Output the [X, Y] coordinate of the center of the cell containing the given text.  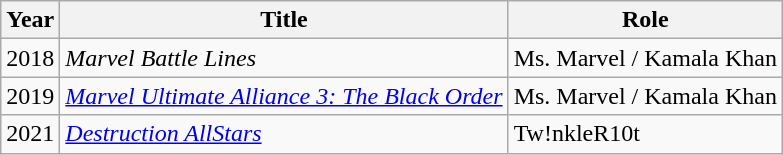
Role [645, 20]
Title [284, 20]
Year [30, 20]
Tw!nkleR10t [645, 134]
2021 [30, 134]
Marvel Battle Lines [284, 58]
2019 [30, 96]
Marvel Ultimate Alliance 3: The Black Order [284, 96]
Destruction AllStars [284, 134]
2018 [30, 58]
